From the cell containing the given text, extract its center point as [x, y] coordinate. 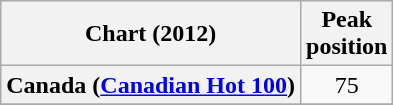
Canada (Canadian Hot 100) [151, 85]
Chart (2012) [151, 34]
75 [347, 85]
Peakposition [347, 34]
